Determine the (x, y) coordinate at the center of the cell enclosing the given text.  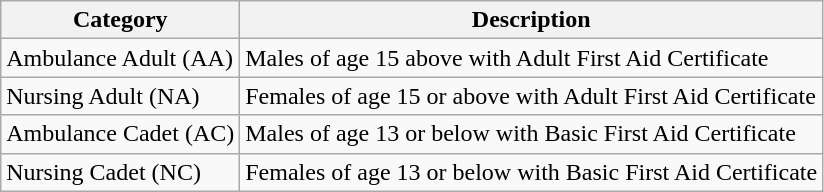
Nursing Cadet (NC) (120, 172)
Nursing Adult (NA) (120, 96)
Ambulance Cadet (AC) (120, 134)
Ambulance Adult (AA) (120, 58)
Males of age 13 or below with Basic First Aid Certificate (532, 134)
Category (120, 20)
Females of age 15 or above with Adult First Aid Certificate (532, 96)
Males of age 15 above with Adult First Aid Certificate (532, 58)
Description (532, 20)
Females of age 13 or below with Basic First Aid Certificate (532, 172)
